Output the (x, y) coordinate of the center of the cell containing the given text.  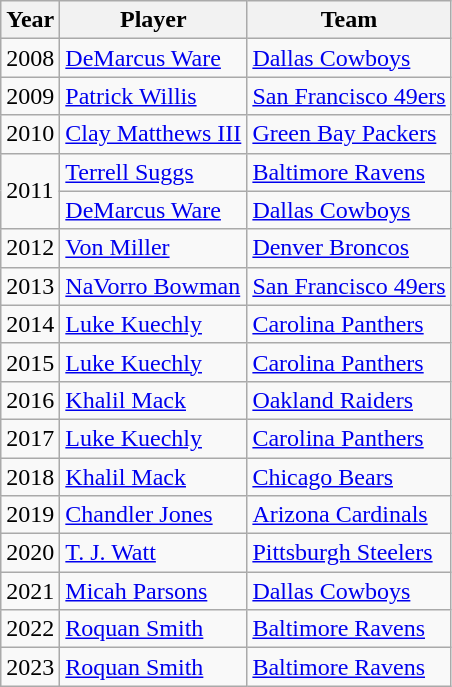
Terrell Suggs (154, 172)
Pittsburgh Steelers (349, 553)
2023 (30, 667)
2012 (30, 248)
2008 (30, 58)
Arizona Cardinals (349, 515)
2013 (30, 286)
2020 (30, 553)
Year (30, 20)
Oakland Raiders (349, 400)
2021 (30, 591)
Team (349, 20)
2022 (30, 629)
Chandler Jones (154, 515)
2015 (30, 362)
2016 (30, 400)
Chicago Bears (349, 477)
Clay Matthews III (154, 134)
Micah Parsons (154, 591)
2009 (30, 96)
2010 (30, 134)
T. J. Watt (154, 553)
Von Miller (154, 248)
2014 (30, 324)
Green Bay Packers (349, 134)
Player (154, 20)
2017 (30, 438)
2018 (30, 477)
NaVorro Bowman (154, 286)
Denver Broncos (349, 248)
2019 (30, 515)
Patrick Willis (154, 96)
2011 (30, 191)
